Return the (X, Y) coordinate for the center point of the cell that contains the specified text.  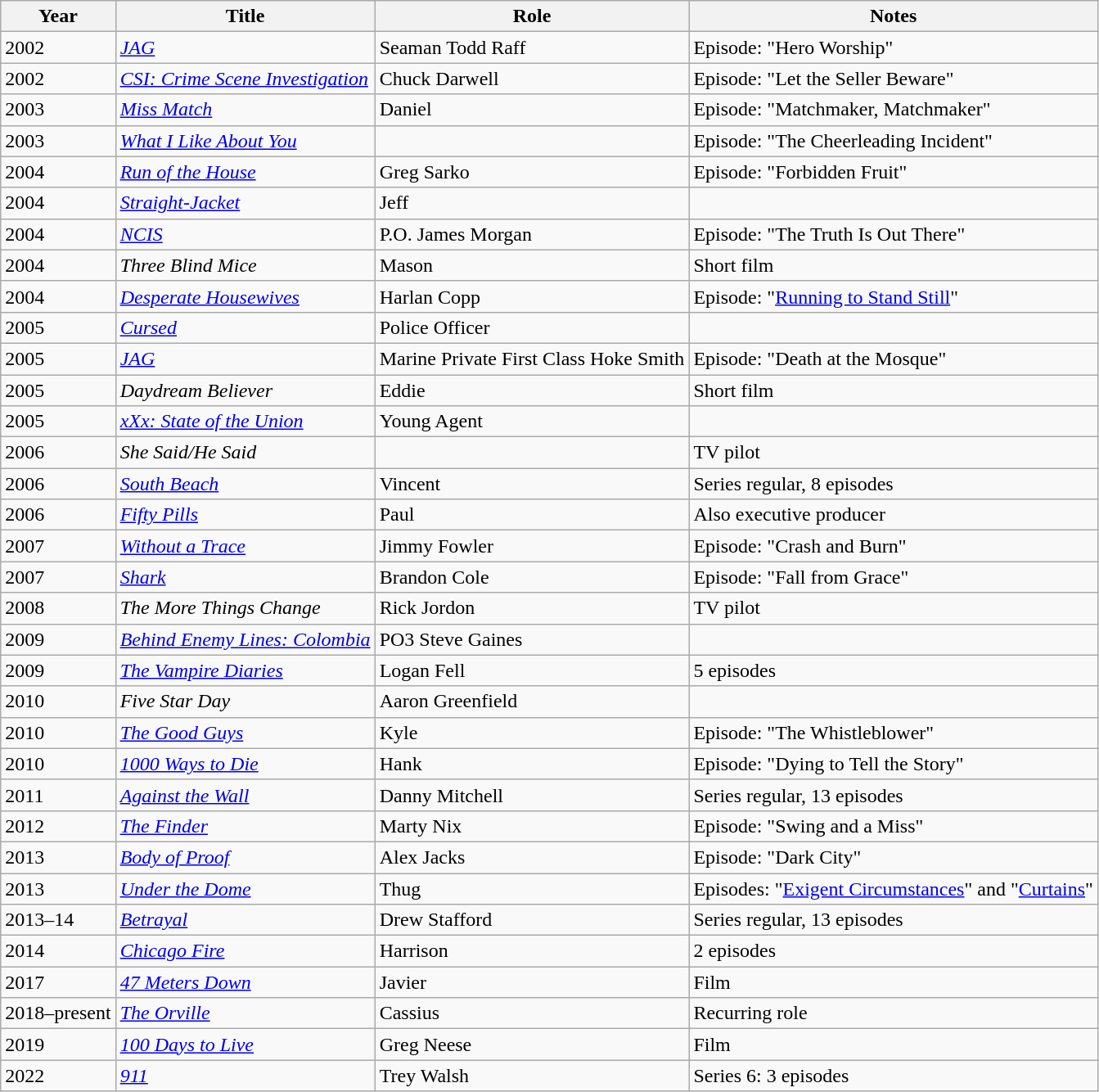
2012 (58, 826)
Jeff (532, 203)
911 (245, 1076)
Under the Dome (245, 888)
Notes (894, 16)
Police Officer (532, 327)
Chicago Fire (245, 951)
Cassius (532, 1013)
Jimmy Fowler (532, 546)
PO3 Steve Gaines (532, 639)
Chuck Darwell (532, 79)
Harrison (532, 951)
Betrayal (245, 920)
Episodes: "Exigent Circumstances" and "Curtains" (894, 888)
What I Like About You (245, 141)
2008 (58, 608)
Eddie (532, 390)
2013–14 (58, 920)
Without a Trace (245, 546)
2 episodes (894, 951)
Five Star Day (245, 702)
Episode: "Crash and Burn" (894, 546)
Also executive producer (894, 515)
Desperate Housewives (245, 296)
South Beach (245, 484)
CSI: Crime Scene Investigation (245, 79)
Kyle (532, 733)
Thug (532, 888)
Episode: "Running to Stand Still" (894, 296)
Greg Sarko (532, 172)
2022 (58, 1076)
Fifty Pills (245, 515)
Greg Neese (532, 1045)
2014 (58, 951)
Recurring role (894, 1013)
Cursed (245, 327)
Episode: "Dying to Tell the Story" (894, 764)
Episode: "Fall from Grace" (894, 577)
Drew Stafford (532, 920)
Episode: "Death at the Mosque" (894, 359)
Alex Jacks (532, 857)
Brandon Cole (532, 577)
xXx: State of the Union (245, 422)
Shark (245, 577)
She Said/He Said (245, 453)
Against the Wall (245, 795)
2017 (58, 982)
100 Days to Live (245, 1045)
Year (58, 16)
Episode: "Forbidden Fruit" (894, 172)
Trey Walsh (532, 1076)
2011 (58, 795)
NCIS (245, 234)
Series 6: 3 episodes (894, 1076)
The Vampire Diaries (245, 670)
Episode: "Hero Worship" (894, 47)
Run of the House (245, 172)
The Good Guys (245, 733)
Episode: "The Whistleblower" (894, 733)
Seaman Todd Raff (532, 47)
The Finder (245, 826)
Role (532, 16)
2018–present (58, 1013)
Daydream Believer (245, 390)
Logan Fell (532, 670)
P.O. James Morgan (532, 234)
2019 (58, 1045)
Hank (532, 764)
Episode: "The Cheerleading Incident" (894, 141)
Marine Private First Class Hoke Smith (532, 359)
Vincent (532, 484)
Miss Match (245, 110)
Danny Mitchell (532, 795)
Behind Enemy Lines: Colombia (245, 639)
The Orville (245, 1013)
Mason (532, 265)
Harlan Copp (532, 296)
Episode: "The Truth Is Out There" (894, 234)
Episode: "Swing and a Miss" (894, 826)
Marty Nix (532, 826)
Daniel (532, 110)
1000 Ways to Die (245, 764)
Episode: "Matchmaker, Matchmaker" (894, 110)
5 episodes (894, 670)
Episode: "Dark City" (894, 857)
The More Things Change (245, 608)
47 Meters Down (245, 982)
Straight-Jacket (245, 203)
Young Agent (532, 422)
Rick Jordon (532, 608)
Aaron Greenfield (532, 702)
Three Blind Mice (245, 265)
Title (245, 16)
Paul (532, 515)
Body of Proof (245, 857)
Episode: "Let the Seller Beware" (894, 79)
Javier (532, 982)
Series regular, 8 episodes (894, 484)
